For the text-containing cell, return its midpoint in (X, Y) coordinate format. 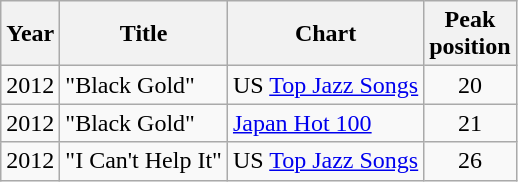
26 (470, 161)
Chart (325, 34)
Japan Hot 100 (325, 123)
20 (470, 85)
Peakposition (470, 34)
Year (30, 34)
21 (470, 123)
Title (144, 34)
"I Can't Help It" (144, 161)
